Identify which cell holds the provided text, then report its (X, Y) central coordinate. 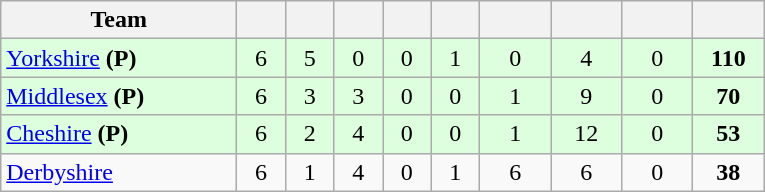
Team (119, 20)
2 (310, 134)
Cheshire (P) (119, 134)
Middlesex (P) (119, 96)
12 (586, 134)
9 (586, 96)
110 (728, 58)
5 (310, 58)
38 (728, 172)
Yorkshire (P) (119, 58)
Derbyshire (119, 172)
53 (728, 134)
70 (728, 96)
